Return the (X, Y) coordinate for the center point of the cell that contains the specified text.  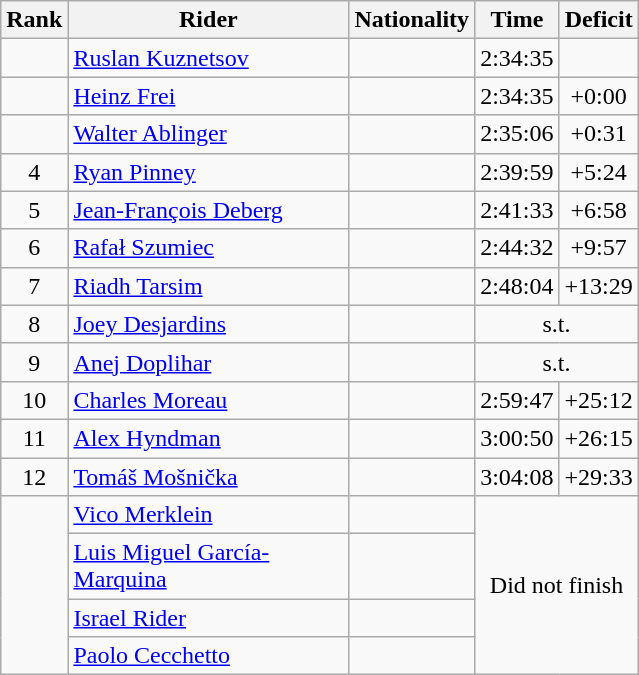
+0:00 (598, 96)
4 (34, 172)
Israel Rider (208, 618)
Heinz Frei (208, 96)
+29:33 (598, 477)
10 (34, 400)
Vico Merklein (208, 515)
9 (34, 362)
Did not finish (557, 586)
2:35:06 (517, 134)
Walter Ablinger (208, 134)
Anej Doplihar (208, 362)
2:41:33 (517, 210)
11 (34, 438)
Charles Moreau (208, 400)
Riadh Tarsim (208, 286)
+5:24 (598, 172)
+25:12 (598, 400)
3:00:50 (517, 438)
Time (517, 20)
+26:15 (598, 438)
6 (34, 248)
8 (34, 324)
2:59:47 (517, 400)
+0:31 (598, 134)
7 (34, 286)
Deficit (598, 20)
Ruslan Kuznetsov (208, 58)
2:39:59 (517, 172)
Rank (34, 20)
+9:57 (598, 248)
12 (34, 477)
Nationality (412, 20)
Paolo Cecchetto (208, 656)
Rider (208, 20)
Ryan Pinney (208, 172)
2:44:32 (517, 248)
+6:58 (598, 210)
Joey Desjardins (208, 324)
Tomáš Mošnička (208, 477)
Rafał Szumiec (208, 248)
3:04:08 (517, 477)
5 (34, 210)
2:48:04 (517, 286)
Jean-François Deberg (208, 210)
Luis Miguel García-Marquina (208, 566)
Alex Hyndman (208, 438)
+13:29 (598, 286)
